Locate the cell with the specified text and output its [x, y] center coordinate. 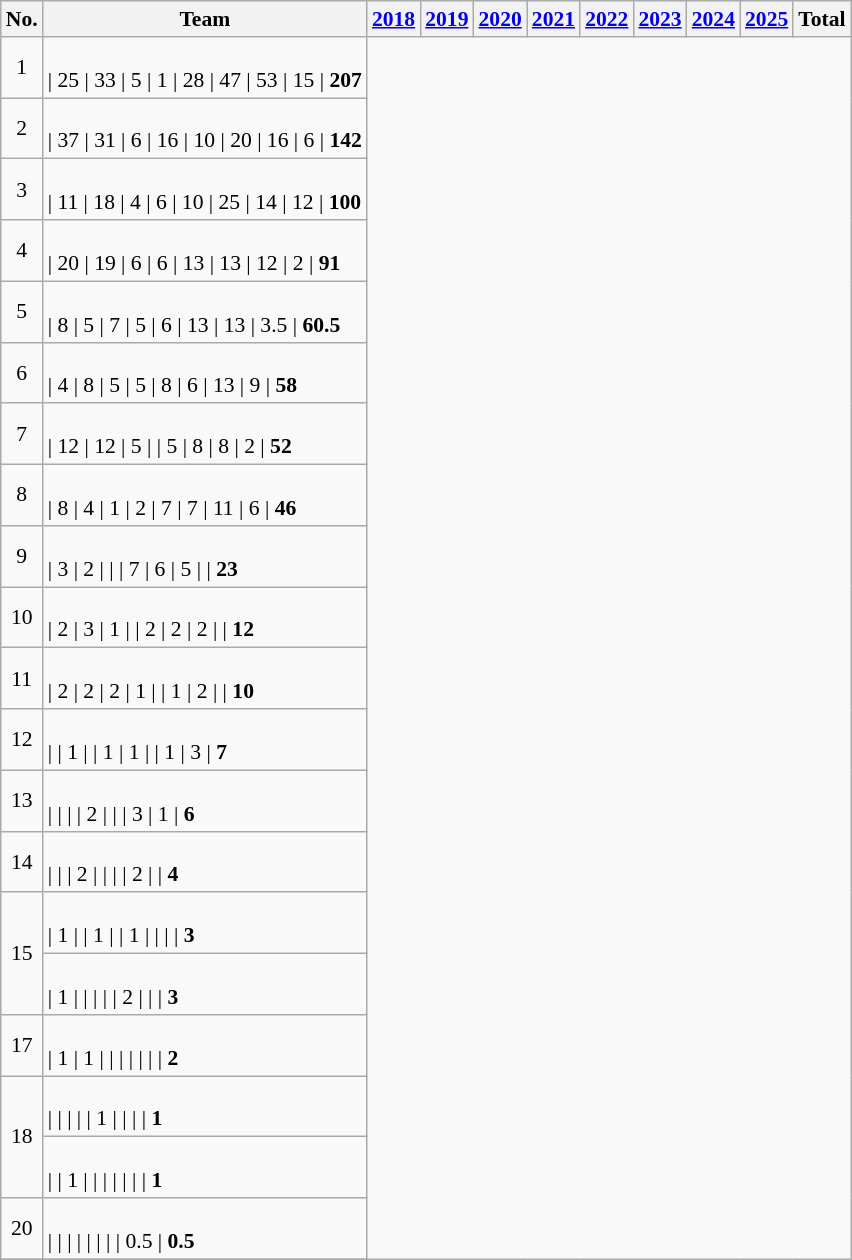
15 [22, 954]
2020 [500, 19]
| 20 | 19 | 6 | 6 | 13 | 13 | 12 | 2 | 91 [205, 250]
| 11 | 18 | 4 | 6 | 10 | 25 | 14 | 12 | 100 [205, 190]
3 [22, 190]
17 [22, 1046]
2018 [394, 19]
2025 [766, 19]
1 [22, 68]
4 [22, 250]
2019 [446, 19]
7 [22, 434]
9 [22, 556]
10 [22, 618]
| 2 | 2 | 2 | 1 | | 1 | 2 | | 10 [205, 678]
| 8 | 4 | 1 | 2 | 7 | 7 | 11 | 6 | 46 [205, 496]
| 25 | 33 | 5 | 1 | 28 | 47 | 53 | 15 | 207 [205, 68]
6 [22, 372]
| 4 | 8 | 5 | 5 | 8 | 6 | 13 | 9 | 58 [205, 372]
| | 1 | | 1 | 1 | | 1 | 3 | 7 [205, 740]
2021 [554, 19]
11 [22, 678]
Total [822, 19]
| | | | | | | | 0.5 | 0.5 [205, 1228]
2024 [714, 19]
| 12 | 12 | 5 | | 5 | 8 | 8 | 2 | 52 [205, 434]
No. [22, 19]
14 [22, 862]
| | | 2 | | | | 2 | | 4 [205, 862]
| | 1 | | | | | | | 1 [205, 1168]
| 3 | 2 | | | 7 | 6 | 5 | | 23 [205, 556]
| 1 | | 1 | | 1 | | | | 3 [205, 924]
2 [22, 128]
13 [22, 800]
Team [205, 19]
12 [22, 740]
20 [22, 1228]
18 [22, 1137]
| | | | | 1 | | | | 1 [205, 1106]
| 8 | 5 | 7 | 5 | 6 | 13 | 13 | 3.5 | 60.5 [205, 312]
| 1 | 1 | | | | | | | 2 [205, 1046]
| | | | 2 | | | 3 | 1 | 6 [205, 800]
2023 [660, 19]
5 [22, 312]
| 2 | 3 | 1 | | 2 | 2 | 2 | | 12 [205, 618]
| 37 | 31 | 6 | 16 | 10 | 20 | 16 | 6 | 142 [205, 128]
8 [22, 496]
2022 [606, 19]
| 1 | | | | | 2 | | | 3 [205, 984]
